Return (X, Y) of the center of cell containing provided text 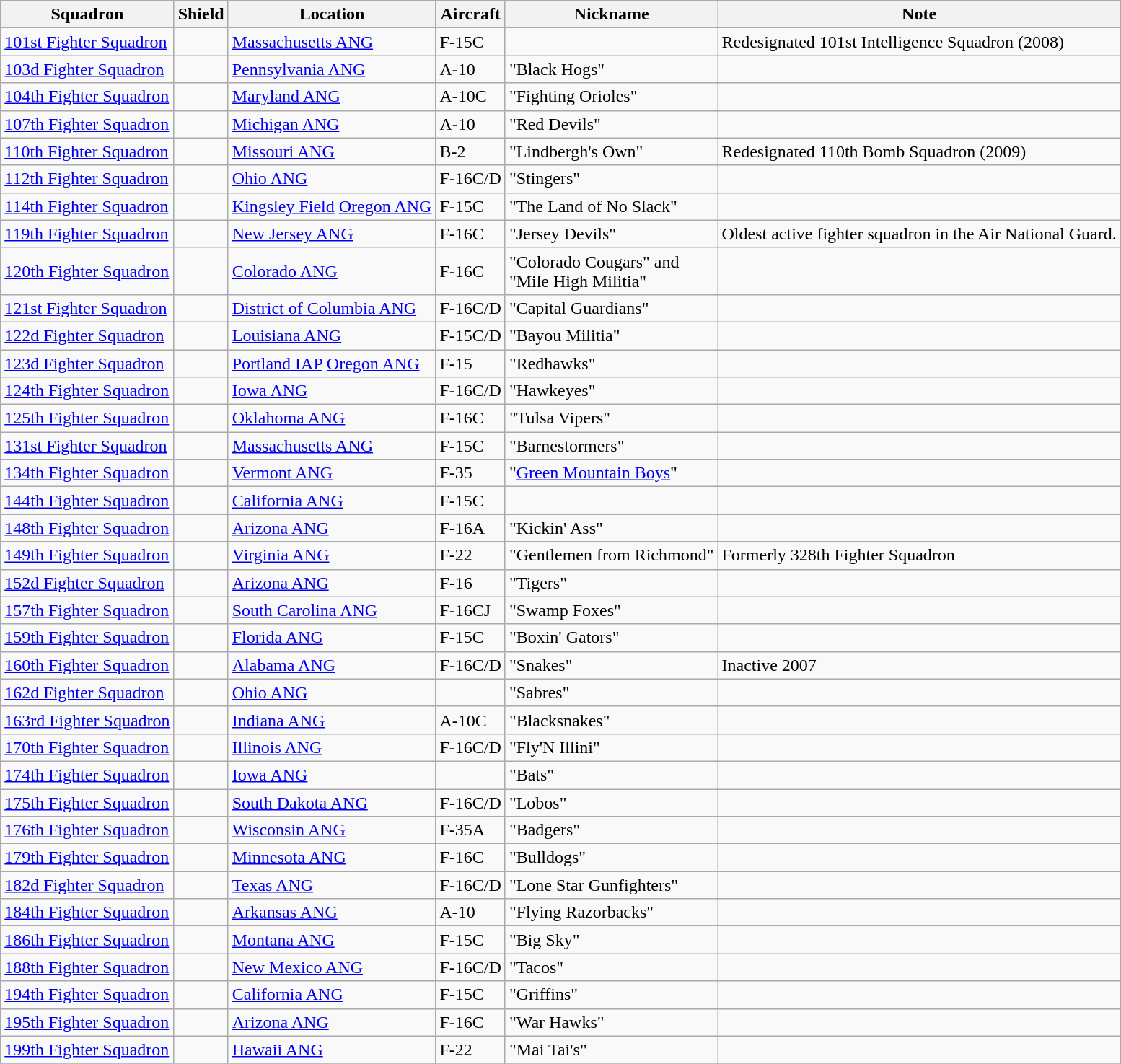
South Carolina ANG (332, 610)
"Lobos" (612, 803)
F-16A (470, 528)
Nickname (612, 14)
Virginia ANG (332, 555)
123d Fighter Squadron (87, 363)
188th Fighter Squadron (87, 967)
"Capital Guardians" (612, 308)
Montana ANG (332, 940)
Texas ANG (332, 885)
Missouri ANG (332, 151)
"Bulldogs" (612, 858)
194th Fighter Squadron (87, 995)
Maryland ANG (332, 97)
Pennsylvania ANG (332, 69)
Oldest active fighter squadron in the Air National Guard. (919, 234)
F-15C/D (470, 335)
Squadron (87, 14)
"Flying Razorbacks" (612, 913)
"Blacksnakes" (612, 720)
182d Fighter Squadron (87, 885)
F-16 (470, 583)
"Barnestormers" (612, 446)
Minnesota ANG (332, 858)
134th Fighter Squadron (87, 473)
186th Fighter Squadron (87, 940)
"Lindbergh's Own" (612, 151)
"Mai Tai's" (612, 1050)
176th Fighter Squadron (87, 830)
Redesignated 110th Bomb Squadron (2009) (919, 151)
175th Fighter Squadron (87, 803)
Portland IAP Oregon ANG (332, 363)
Illinois ANG (332, 747)
Hawaii ANG (332, 1050)
149th Fighter Squadron (87, 555)
Kingsley Field Oregon ANG (332, 206)
104th Fighter Squadron (87, 97)
170th Fighter Squadron (87, 747)
Location (332, 14)
114th Fighter Squadron (87, 206)
195th Fighter Squadron (87, 1022)
"Stingers" (612, 179)
119th Fighter Squadron (87, 234)
159th Fighter Squadron (87, 638)
160th Fighter Squadron (87, 665)
Colorado ANG (332, 271)
F-15 (470, 363)
Arkansas ANG (332, 913)
148th Fighter Squadron (87, 528)
"Colorado Cougars" and "Mile High Militia" (612, 271)
"Bats" (612, 775)
Note (919, 14)
"Tigers" (612, 583)
Formerly 328th Fighter Squadron (919, 555)
"Redhawks" (612, 363)
162d Fighter Squadron (87, 693)
Redesignated 101st Intelligence Squadron (2008) (919, 42)
125th Fighter Squadron (87, 418)
"Lone Star Gunfighters" (612, 885)
"The Land of No Slack" (612, 206)
157th Fighter Squadron (87, 610)
"Jersey Devils" (612, 234)
122d Fighter Squadron (87, 335)
174th Fighter Squadron (87, 775)
103d Fighter Squadron (87, 69)
Vermont ANG (332, 473)
"Sabres" (612, 693)
F-35A (470, 830)
South Dakota ANG (332, 803)
144th Fighter Squadron (87, 501)
"Tacos" (612, 967)
107th Fighter Squadron (87, 124)
Aircraft (470, 14)
"Fighting Orioles" (612, 97)
179th Fighter Squadron (87, 858)
Alabama ANG (332, 665)
"Big Sky" (612, 940)
101st Fighter Squadron (87, 42)
184th Fighter Squadron (87, 913)
New Jersey ANG (332, 234)
"Gentlemen from Richmond" (612, 555)
"Bayou Militia" (612, 335)
"Kickin' Ass" (612, 528)
Florida ANG (332, 638)
Louisiana ANG (332, 335)
Wisconsin ANG (332, 830)
"Black Hogs" (612, 69)
F-16CJ (470, 610)
"Griffins" (612, 995)
B-2 (470, 151)
121st Fighter Squadron (87, 308)
131st Fighter Squadron (87, 446)
"Fly'N Illini" (612, 747)
"Hawkeyes" (612, 391)
Oklahoma ANG (332, 418)
163rd Fighter Squadron (87, 720)
112th Fighter Squadron (87, 179)
Shield (201, 14)
Michigan ANG (332, 124)
124th Fighter Squadron (87, 391)
F-35 (470, 473)
"Snakes" (612, 665)
New Mexico ANG (332, 967)
"Red Devils" (612, 124)
"Swamp Foxes" (612, 610)
Indiana ANG (332, 720)
"War Hawks" (612, 1022)
152d Fighter Squadron (87, 583)
District of Columbia ANG (332, 308)
"Tulsa Vipers" (612, 418)
"Badgers" (612, 830)
120th Fighter Squadron (87, 271)
"Boxin' Gators" (612, 638)
199th Fighter Squadron (87, 1050)
Inactive 2007 (919, 665)
110th Fighter Squadron (87, 151)
"Green Mountain Boys" (612, 473)
